Identify which cell holds the provided text, then report its (X, Y) central coordinate. 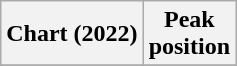
Chart (2022) (72, 34)
Peakposition (189, 34)
